Determine the (X, Y) coordinate at the center of the cell enclosing the given text.  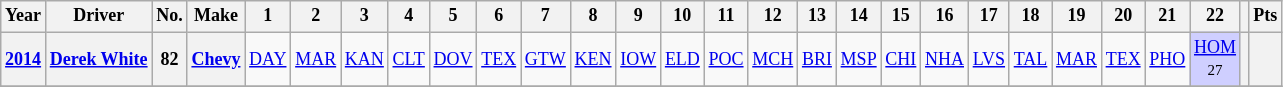
KAN (364, 59)
TAL (1030, 59)
ELD (683, 59)
8 (593, 16)
22 (1216, 16)
5 (453, 16)
No. (170, 16)
10 (683, 16)
9 (638, 16)
Driver (98, 16)
Derek White (98, 59)
Make (216, 16)
DOV (453, 59)
LVS (988, 59)
1 (268, 16)
14 (858, 16)
4 (408, 16)
DAY (268, 59)
MSP (858, 59)
Chevy (216, 59)
NHA (945, 59)
3 (364, 16)
17 (988, 16)
11 (726, 16)
HOM27 (1216, 59)
GTW (546, 59)
20 (1123, 16)
IOW (638, 59)
6 (499, 16)
13 (818, 16)
82 (170, 59)
7 (546, 16)
2 (316, 16)
CHI (901, 59)
15 (901, 16)
PHO (1168, 59)
19 (1077, 16)
POC (726, 59)
BRI (818, 59)
KEN (593, 59)
21 (1168, 16)
18 (1030, 16)
Year (24, 16)
MCH (773, 59)
16 (945, 16)
12 (773, 16)
CLT (408, 59)
2014 (24, 59)
Pts (1266, 16)
